From the cell containing the given text, extract its center point as [X, Y] coordinate. 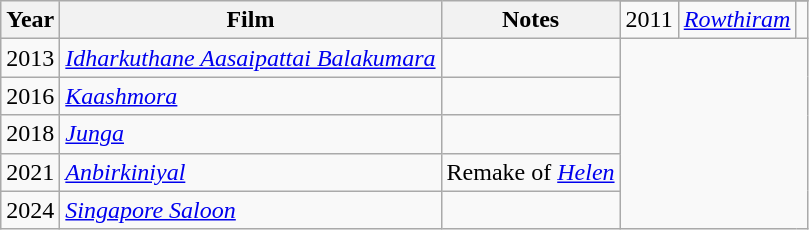
Notes [530, 20]
2016 [30, 96]
Junga [250, 134]
Anbirkiniyal [250, 172]
2018 [30, 134]
Remake of Helen [530, 172]
2024 [30, 210]
2021 [30, 172]
Singapore Saloon [250, 210]
2013 [30, 58]
Film [250, 20]
Rowthiram [737, 20]
Idharkuthane Aasaipattai Balakumara [250, 58]
2011 [649, 20]
Year [30, 20]
Kaashmora [250, 96]
